Identify which cell holds the provided text, then report its [X, Y] central coordinate. 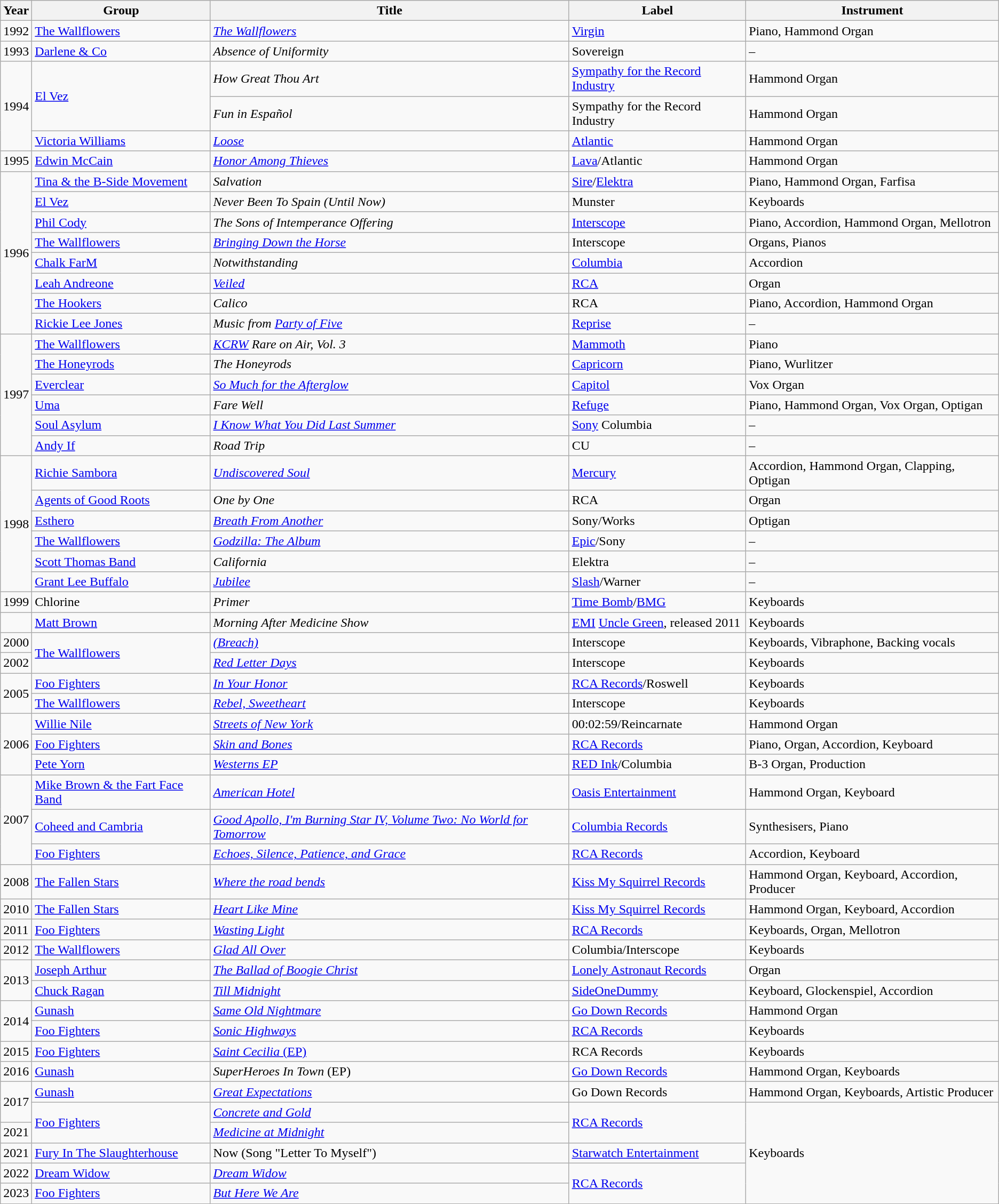
I Know What You Did Last Summer [390, 425]
2011 [16, 929]
Accordion, Keyboard [873, 854]
Esthero [121, 521]
(Breach) [390, 643]
Music from Party of Five [390, 324]
Piano, Accordion, Hammond Organ [873, 304]
Hammond Organ, Keyboards [873, 1072]
How Great Thou Art [390, 79]
2015 [16, 1051]
Calico [390, 304]
RCA Records/Roswell [657, 683]
Veiled [390, 283]
2014 [16, 1021]
Sony Columbia [657, 425]
Road Trip [390, 445]
Soul Asylum [121, 425]
Piano, Organ, Accordion, Keyboard [873, 744]
Piano, Accordion, Hammond Organ, Mellotron [873, 222]
Good Apollo, I'm Burning Star IV, Volume Two: No World for Tomorrow [390, 827]
Keyboards, Organ, Mellotron [873, 929]
EMI Uncle Green, released 2011 [657, 623]
Virgin [657, 31]
2010 [16, 909]
Refuge [657, 405]
1992 [16, 31]
SideOneDummy [657, 991]
Munster [657, 202]
Fury In The Slaughterhouse [121, 1153]
Primer [390, 602]
Grant Lee Buffalo [121, 581]
Willie Nile [121, 724]
Glad All Over [390, 950]
2006 [16, 744]
Mercury [657, 473]
Rebel, Sweetheart [390, 704]
Andy If [121, 445]
Mammoth [657, 344]
Time Bomb/BMG [657, 602]
Synthesisers, Piano [873, 827]
Uma [121, 405]
Fare Well [390, 405]
Westerns EP [390, 764]
Chuck Ragan [121, 991]
Notwithstanding [390, 262]
Jubilee [390, 581]
Concrete and Gold [390, 1112]
Epic/Sony [657, 541]
Sovereign [657, 51]
Matt Brown [121, 623]
1996 [16, 252]
Hammond Organ, Keyboards, Artistic Producer [873, 1092]
Sonic Highways [390, 1031]
1997 [16, 395]
Victoria Williams [121, 141]
Instrument [873, 11]
Absence of Uniformity [390, 51]
Atlantic [657, 141]
2022 [16, 1173]
Chalk FarM [121, 262]
Bringing Down the Horse [390, 242]
2005 [16, 693]
Tina & the B-Side Movement [121, 181]
1999 [16, 602]
Piano, Hammond Organ, Farfisa [873, 181]
1994 [16, 106]
2007 [16, 819]
2002 [16, 663]
Phil Cody [121, 222]
Salvation [390, 181]
KCRW Rare on Air, Vol. 3 [390, 344]
Columbia [657, 262]
One by One [390, 500]
Optigan [873, 521]
2013 [16, 980]
Oasis Entertainment [657, 792]
2023 [16, 1193]
Morning After Medicine Show [390, 623]
Label [657, 11]
SuperHeroes In Town (EP) [390, 1072]
Piano, Wurlitzer [873, 364]
Godzilla: The Album [390, 541]
Red Letter Days [390, 663]
RED Ink/Columbia [657, 764]
Richie Sambora [121, 473]
Capricorn [657, 364]
Where the road bends [390, 881]
The Sons of Intemperance Offering [390, 222]
Wasting Light [390, 929]
00:02:59/Reincarnate [657, 724]
Scott Thomas Band [121, 561]
Till Midnight [390, 991]
Breath From Another [390, 521]
The Ballad of Boogie Christ [390, 970]
B-3 Organ, Production [873, 764]
2016 [16, 1072]
2012 [16, 950]
Heart Like Mine [390, 909]
Now (Song "Letter To Myself") [390, 1153]
Lonely Astronaut Records [657, 970]
Columbia Records [657, 827]
Starwatch Entertainment [657, 1153]
California [390, 561]
Streets of New York [390, 724]
Loose [390, 141]
Piano, Hammond Organ, Vox Organ, Optigan [873, 405]
Skin and Bones [390, 744]
Fun in Español [390, 113]
Sony/Works [657, 521]
Darlene & Co [121, 51]
Pete Yorn [121, 764]
Agents of Good Roots [121, 500]
So Much for the Afterglow [390, 385]
Title [390, 11]
Lava/Atlantic [657, 161]
Accordion [873, 262]
2017 [16, 1102]
American Hotel [390, 792]
Chlorine [121, 602]
The Hookers [121, 304]
Edwin McCain [121, 161]
Slash/Warner [657, 581]
Never Been To Spain (Until Now) [390, 202]
1995 [16, 161]
Capitol [657, 385]
Undiscovered Soul [390, 473]
Reprise [657, 324]
Coheed and Cambria [121, 827]
1993 [16, 51]
Group [121, 11]
Everclear [121, 385]
Mike Brown & the Fart Face Band [121, 792]
Hammond Organ, Keyboard, Accordion [873, 909]
In Your Honor [390, 683]
Piano, Hammond Organ [873, 31]
Piano [873, 344]
Keyboards, Vibraphone, Backing vocals [873, 643]
But Here We Are [390, 1193]
Year [16, 11]
2008 [16, 881]
Accordion, Hammond Organ, Clapping, Optigan [873, 473]
CU [657, 445]
Joseph Arthur [121, 970]
Columbia/Interscope [657, 950]
Great Expectations [390, 1092]
Sire/Elektra [657, 181]
Rickie Lee Jones [121, 324]
Hammond Organ, Keyboard [873, 792]
1998 [16, 524]
Vox Organ [873, 385]
Echoes, Silence, Patience, and Grace [390, 854]
Organs, Pianos [873, 242]
2000 [16, 643]
Hammond Organ, Keyboard, Accordion, Producer [873, 881]
Honor Among Thieves [390, 161]
Same Old Nightmare [390, 1011]
Leah Andreone [121, 283]
Elektra [657, 561]
Saint Cecilia (EP) [390, 1051]
Medicine at Midnight [390, 1133]
Keyboard, Glockenspiel, Accordion [873, 991]
